Detect which cell encompasses the target text, then output its (X, Y) center coordinate. 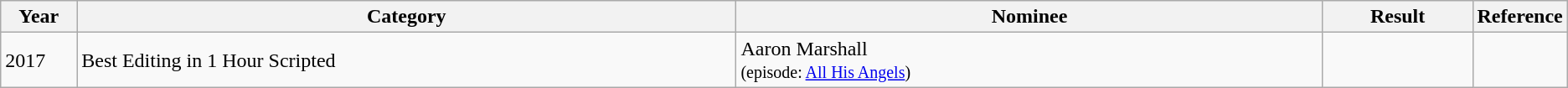
2017 (39, 60)
Reference (1519, 17)
Year (39, 17)
Best Editing in 1 Hour Scripted (407, 60)
Aaron Marshall(episode: All His Angels) (1029, 60)
Category (407, 17)
Result (1397, 17)
Nominee (1029, 17)
